Find where the given text appears and provide that cell's center as (X, Y) coordinate. 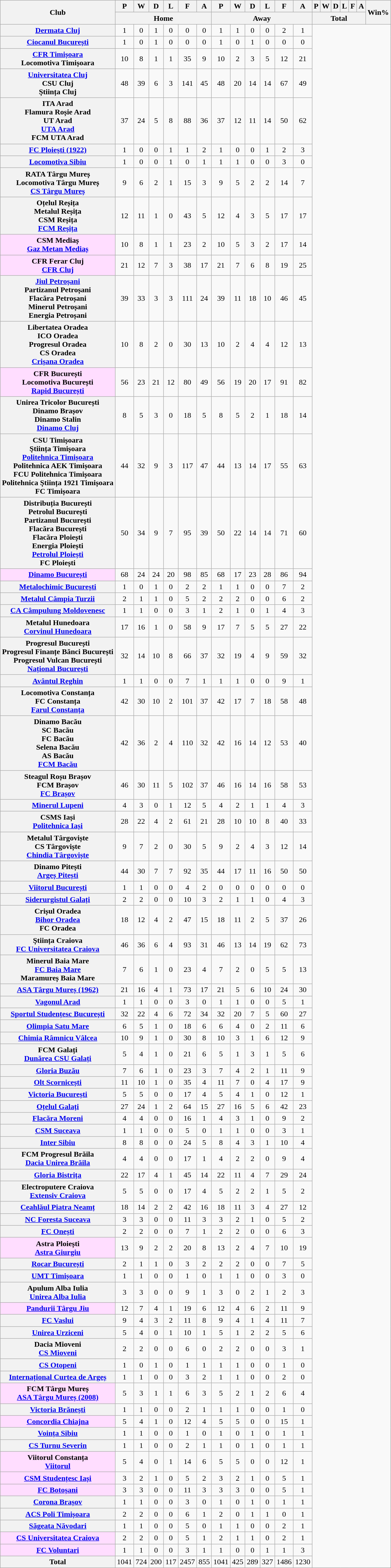
61 (187, 822)
110 (187, 743)
25 (303, 265)
Internațional Curtea de Argeș (58, 1377)
88 (187, 121)
1230 (303, 1562)
64 (187, 1106)
Libertatea OradeaICO OradeaProgresul OradeaCS OradeaCrișana Oradea (58, 345)
Apulum Alba IuliaUnirea Alba Iulia (58, 1292)
Universitatea ClujCSU ClujȘtiința Cluj (58, 83)
Oțelul ReșițaMetalul ReșițaCSM ReșițaFCM Reșița (58, 216)
289 (252, 1562)
Avântul Reghin (58, 681)
FC Vaslui (58, 1321)
67 (284, 83)
Metalul TârgovișteCS TârgovișteChindia Târgoviște (58, 846)
26 (303, 920)
82 (303, 382)
CA Câmpulung Moldovenesc (58, 611)
Metalul HunedoaraCorvinul Hunedoara (58, 627)
Olt Scornicești (58, 1083)
Sportul Studențesc București (58, 1014)
Dinamo BacăuSC BacăuFC BacăuSelena BacăuAS BacăuFCM Bacău (58, 743)
Win% (378, 12)
FC Ploiești (1922) (58, 150)
91 (284, 382)
Dinamo București (58, 575)
2457 (187, 1562)
Siderurgistul Galați (58, 899)
Club (58, 12)
31 (204, 944)
Vagonul Arad (58, 1002)
Rocar București (58, 1264)
Jiul PetroșaniPartizanul PetroșaniFlacăra PetroșaniMinerul PetroșaniEnergia Petroșani (58, 299)
72 (187, 1014)
200 (156, 1562)
Locomotiva ConstanțaFC ConstanțaFarul Constanța (58, 701)
92 (187, 871)
Victoria București (58, 1095)
Săgeata Năvodari (58, 1526)
NC Foresta Suceava (58, 1219)
66 (187, 656)
CSMS IașiPolitehnica Iași (58, 822)
Unirea Tricolor BucureștiDinamo BrașovDinamo StalinDinamo Cluj (58, 415)
425 (237, 1562)
CFR TimișoaraLocomotiva Timișoara (58, 59)
101 (187, 701)
UMT Timișoara (58, 1276)
141 (187, 83)
FCM Târgu MureșASA Târgu Mureș (2008) (58, 1393)
Metalul Câmpia Turzii (58, 599)
Ceahlăul Piatra Neamț (58, 1207)
Chimia Râmnicu Vâlcea (58, 1038)
855 (204, 1562)
Viitorul ConstanțaViitorul (58, 1461)
724 (141, 1562)
Astra PloieștiAstra Giurgiu (58, 1248)
FC Onești (58, 1231)
CFR BucureștiLocomotiva BucureștiRapid București (58, 382)
Dinamo PiteștiArgeș Pitești (58, 871)
CSM Studențesc Iași (58, 1478)
Victoria Brănești (58, 1409)
327 (268, 1562)
CSM Suceava (58, 1130)
RATA Târgu MureșLocomotiva Târgu MureșCS Târgu Mureș (58, 182)
Inter Sibiu (58, 1142)
38 (187, 265)
1486 (284, 1562)
Voința Sibiu (58, 1433)
Ciocanul București (58, 42)
63 (303, 466)
93 (187, 944)
Crișul OradeaBihor OradeaFC Oradea (58, 920)
Home (163, 18)
ASA Târgu Mureș (1962) (58, 990)
CS Otopeni (58, 1365)
FC Botoșani (58, 1490)
Minerul Baia MareFC Baia MareMaramureș Baia Mare (58, 969)
95 (187, 533)
102 (187, 785)
CSM MediașGaz Metan Mediaș (58, 245)
Olimpia Satu Mare (58, 1026)
Viitorul București (58, 887)
ITA AradFlamura Roșie AradUT AradUTA AradFCM UTA Arad (58, 121)
FCM GalațiDunărea CSU Galați (58, 1054)
Dermata Cluj (58, 30)
80 (187, 382)
Minerul Lupeni (58, 805)
Distribuția BucureștiPetrolul BucureștiPartizanul BucureștiFlacăra BucureștiFlacăra PloieștiEnergia PloieștiPetrolul PloieștiFC Ploiești (58, 533)
94 (303, 575)
Electroputere CraiovaExtensiv Craiova (58, 1191)
Away (262, 18)
Concordia Chiajna (58, 1421)
Metalochimic București (58, 587)
29 (284, 1175)
Pandurii Târgu Jiu (58, 1309)
CS Turnu Severin (58, 1445)
55 (284, 466)
Gloria Buzău (58, 1070)
Flacăra Moreni (58, 1118)
CS Universitatea Craiova (58, 1538)
Oțelul Galați (58, 1106)
Locomotiva Sibiu (58, 162)
ACS Poli Timișoara (58, 1514)
85 (204, 575)
Steagul Roșu BrașovFCM BrașovFC Brașov (58, 785)
71 (284, 533)
Dacia MioveniCS Mioveni (58, 1349)
Progresul BucureștiProgresul Finanțe Bănci BucureștiProgresul Vulcan BucureștiNațional București (58, 656)
Unirea Urziceni (58, 1333)
CFR Ferar ClujCFR Cluj (58, 265)
43 (187, 216)
Corona Brașov (58, 1502)
59 (284, 656)
98 (187, 575)
Știința CraiovaFC Universitatea Craiova (58, 944)
111 (187, 299)
FC Voluntari (58, 1550)
Gloria Bistrița (58, 1175)
FCM Progresul BrăilaDacia Unirea Brăila (58, 1159)
86 (284, 575)
CSU TimișoaraȘtiința TimișoaraPolitehnica TimișoaraPolitehnica AEK TimișoaraFCU Politehnica TimișoaraPolitehnica Știința 1921 TimișoaraFC Timișoara (58, 466)
